Find where the given text appears and provide that cell's center as [x, y] coordinate. 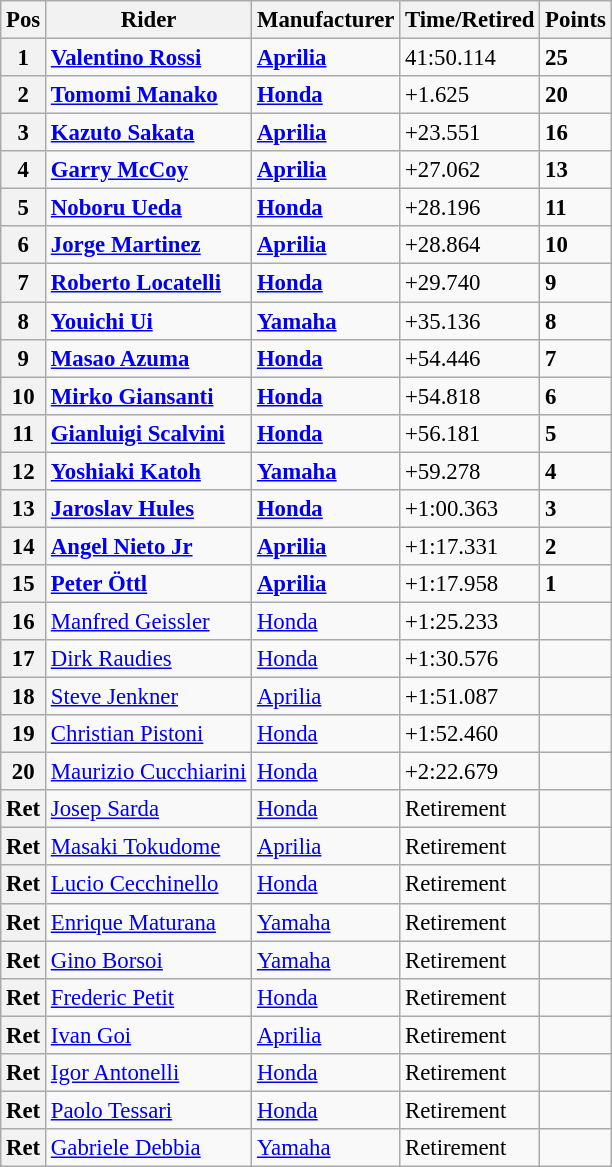
+27.062 [470, 170]
Dirk Raudies [149, 659]
Garry McCoy [149, 170]
18 [24, 697]
+1:17.331 [470, 546]
14 [24, 546]
+1:51.087 [470, 697]
Time/Retired [470, 20]
+59.278 [470, 471]
12 [24, 471]
+1:30.576 [470, 659]
Valentino Rossi [149, 58]
+1.625 [470, 95]
Gabriele Debbia [149, 1148]
Frederic Petit [149, 997]
+23.551 [470, 133]
Igor Antonelli [149, 1073]
+35.136 [470, 321]
Gino Borsoi [149, 960]
Peter Öttl [149, 584]
Jaroslav Hules [149, 509]
Rider [149, 20]
Yoshiaki Katoh [149, 471]
Gianluigi Scalvini [149, 433]
Manufacturer [326, 20]
Points [576, 20]
Masao Azuma [149, 358]
Manfred Geissler [149, 621]
Ivan Goi [149, 1035]
+56.181 [470, 433]
+1:25.233 [470, 621]
Tomomi Manako [149, 95]
Christian Pistoni [149, 734]
Angel Nieto Jr [149, 546]
+28.196 [470, 208]
Josep Sarda [149, 809]
Enrique Maturana [149, 922]
Masaki Tokudome [149, 847]
Kazuto Sakata [149, 133]
+1:17.958 [470, 584]
Maurizio Cucchiarini [149, 772]
+54.818 [470, 396]
Jorge Martinez [149, 245]
+1:52.460 [470, 734]
Lucio Cecchinello [149, 885]
Noboru Ueda [149, 208]
41:50.114 [470, 58]
15 [24, 584]
+54.446 [470, 358]
Steve Jenkner [149, 697]
Mirko Giansanti [149, 396]
Paolo Tessari [149, 1110]
+29.740 [470, 283]
Roberto Locatelli [149, 283]
+28.864 [470, 245]
Pos [24, 20]
19 [24, 734]
+1:00.363 [470, 509]
25 [576, 58]
17 [24, 659]
Youichi Ui [149, 321]
+2:22.679 [470, 772]
